Extract the [X, Y] coordinate from the center of the cell holding the provided text.  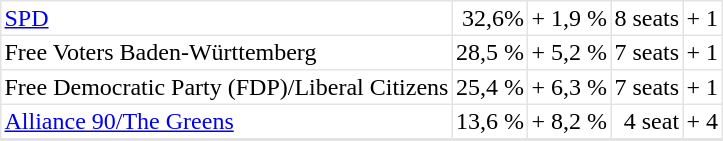
+ 8,2 % [569, 122]
SPD [227, 18]
+ 5,2 % [569, 52]
28,5 % [490, 52]
+ 1,9 % [569, 18]
Free Voters Baden-Württemberg [227, 52]
Alliance 90/The Greens [227, 122]
8 seats [646, 18]
+ 6,3 % [569, 86]
4 seat [646, 122]
32,6% [490, 18]
13,6 % [490, 122]
Free Democratic Party (FDP)/Liberal Citizens [227, 86]
+ 4 [703, 122]
25,4 % [490, 86]
